Return [x, y] of the center of cell containing provided text 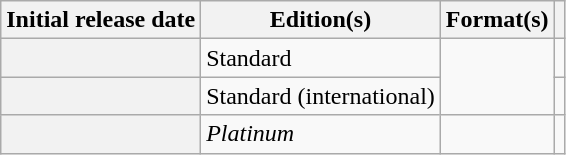
Format(s) [497, 20]
Standard (international) [321, 96]
Edition(s) [321, 20]
Platinum [321, 134]
Standard [321, 58]
Initial release date [101, 20]
